Determine the [X, Y] coordinate at the center of the cell enclosing the given text.  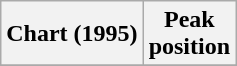
Peakposition [189, 34]
Chart (1995) [72, 34]
